Extract the (x, y) coordinate from the center of the cell holding the provided text.  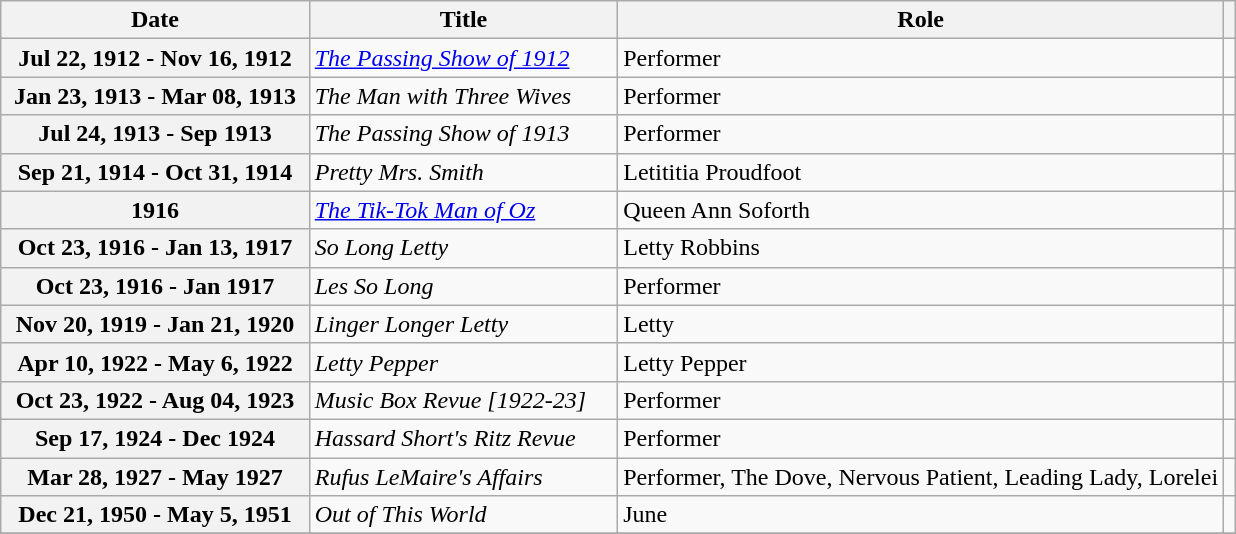
Hassard Short's Ritz Revue (463, 438)
Letty (921, 324)
Title (463, 20)
Pretty Mrs. Smith (463, 172)
Queen Ann Soforth (921, 210)
The Passing Show of 1912 (463, 58)
Oct 23, 1916 - Jan 13, 1917 (155, 248)
Mar 28, 1927 - May 1927 (155, 477)
Date (155, 20)
Sep 17, 1924 - Dec 1924 (155, 438)
June (921, 515)
Rufus LeMaire's Affairs (463, 477)
Jul 22, 1912 - Nov 16, 1912 (155, 58)
Jul 24, 1913 - Sep 1913 (155, 134)
The Tik-Tok Man of Oz (463, 210)
Jan 23, 1913 - Mar 08, 1913 (155, 96)
The Passing Show of 1913 (463, 134)
So Long Letty (463, 248)
Dec 21, 1950 - May 5, 1951 (155, 515)
Role (921, 20)
Apr 10, 1922 - May 6, 1922 (155, 362)
Music Box Revue [1922-23] (463, 400)
The Man with Three Wives (463, 96)
Linger Longer Letty (463, 324)
Oct 23, 1922 - Aug 04, 1923 (155, 400)
Performer, The Dove, Nervous Patient, Leading Lady, Lorelei (921, 477)
Letty Robbins (921, 248)
Letititia Proudfoot (921, 172)
Oct 23, 1916 - Jan 1917 (155, 286)
Les So Long (463, 286)
Nov 20, 1919 - Jan 21, 1920 (155, 324)
Sep 21, 1914 - Oct 31, 1914 (155, 172)
Out of This World (463, 515)
1916 (155, 210)
